Capture the cell that displays the provided text and extract its (x, y) central coordinate. 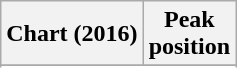
Chart (2016) (72, 34)
Peakposition (189, 34)
